Locate the cell with the specified text and output its (x, y) center coordinate. 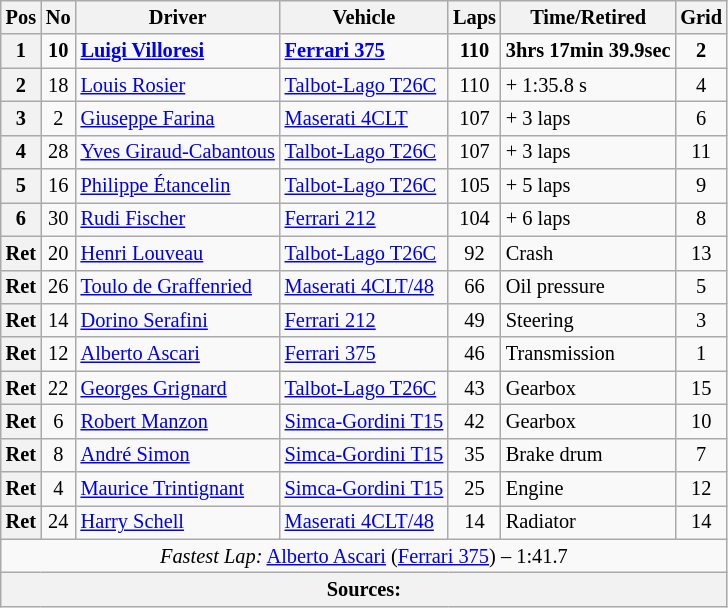
42 (474, 421)
+ 5 laps (588, 186)
92 (474, 253)
Time/Retired (588, 17)
Alberto Ascari (178, 354)
Maserati 4CLT (364, 118)
18 (58, 85)
Maurice Trintignant (178, 489)
Crash (588, 253)
Radiator (588, 522)
Robert Manzon (178, 421)
Sources: (364, 589)
30 (58, 219)
Dorino Serafini (178, 320)
Giuseppe Farina (178, 118)
Engine (588, 489)
Oil pressure (588, 287)
Steering (588, 320)
Yves Giraud-Cabantous (178, 152)
+ 6 laps (588, 219)
Georges Grignard (178, 388)
Brake drum (588, 455)
9 (701, 186)
Transmission (588, 354)
Rudi Fischer (178, 219)
Henri Louveau (178, 253)
3hrs 17min 39.9sec (588, 51)
11 (701, 152)
35 (474, 455)
49 (474, 320)
Toulo de Graffenried (178, 287)
104 (474, 219)
105 (474, 186)
7 (701, 455)
André Simon (178, 455)
66 (474, 287)
Pos (21, 17)
Louis Rosier (178, 85)
No (58, 17)
43 (474, 388)
Laps (474, 17)
Philippe Étancelin (178, 186)
Fastest Lap: Alberto Ascari (Ferrari 375) – 1:41.7 (364, 556)
Grid (701, 17)
22 (58, 388)
46 (474, 354)
Driver (178, 17)
Vehicle (364, 17)
Harry Schell (178, 522)
+ 1:35.8 s (588, 85)
26 (58, 287)
20 (58, 253)
16 (58, 186)
24 (58, 522)
Luigi Villoresi (178, 51)
28 (58, 152)
13 (701, 253)
25 (474, 489)
15 (701, 388)
